Return the (x, y) coordinate for the center point of the cell that contains the specified text.  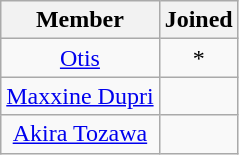
Otis (80, 58)
Akira Tozawa (80, 134)
Maxxine Dupri (80, 96)
Joined (198, 20)
* (198, 58)
Member (80, 20)
